Scan for the cell matching the given text and deliver its [x, y] coordinate at center. 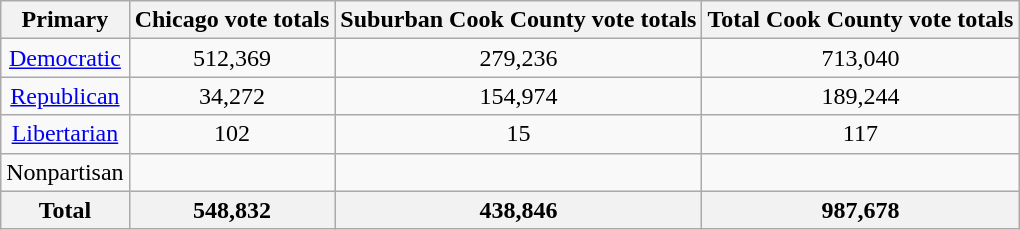
Democratic [65, 58]
34,272 [232, 96]
Total Cook County vote totals [860, 20]
154,974 [518, 96]
438,846 [518, 210]
15 [518, 134]
548,832 [232, 210]
Suburban Cook County vote totals [518, 20]
713,040 [860, 58]
Total [65, 210]
Republican [65, 96]
Nonpartisan [65, 172]
987,678 [860, 210]
189,244 [860, 96]
Libertarian [65, 134]
279,236 [518, 58]
Primary [65, 20]
Chicago vote totals [232, 20]
117 [860, 134]
102 [232, 134]
512,369 [232, 58]
